Find where the given text appears and provide that cell's center as [x, y] coordinate. 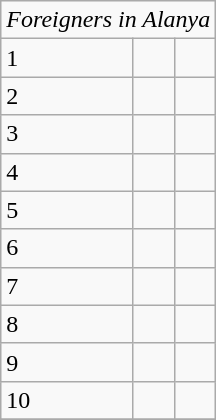
10 [67, 400]
3 [67, 134]
2 [67, 96]
5 [67, 210]
7 [67, 286]
9 [67, 362]
6 [67, 248]
Foreigners in Alanya [108, 20]
4 [67, 172]
1 [67, 58]
8 [67, 324]
